Capture the cell that displays the provided text and extract its [X, Y] central coordinate. 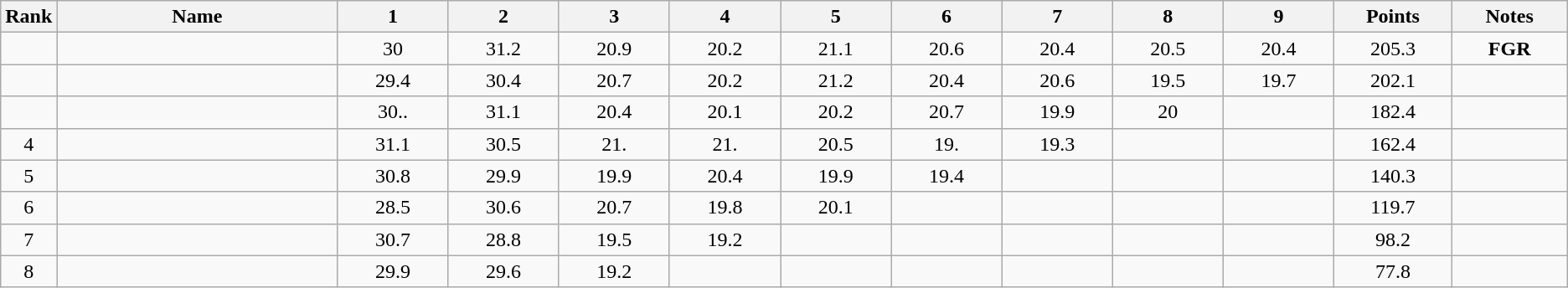
77.8 [1393, 271]
202.1 [1393, 80]
Rank [28, 17]
19. [946, 144]
9 [1278, 17]
30.. [393, 112]
Notes [1509, 17]
140.3 [1393, 176]
30.5 [503, 144]
FGR [1509, 49]
21.1 [836, 49]
28.8 [503, 239]
98.2 [1393, 239]
19.8 [725, 208]
19.4 [946, 176]
Points [1393, 17]
20 [1168, 112]
31.2 [503, 49]
30.4 [503, 80]
30.8 [393, 176]
30.6 [503, 208]
20.9 [614, 49]
29.6 [503, 271]
30 [393, 49]
19.7 [1278, 80]
162.4 [1393, 144]
30.7 [393, 239]
3 [614, 17]
28.5 [393, 208]
2 [503, 17]
29.4 [393, 80]
1 [393, 17]
Name [198, 17]
21.2 [836, 80]
182.4 [1393, 112]
119.7 [1393, 208]
19.3 [1057, 144]
205.3 [1393, 49]
